Output the [X, Y] coordinate of the center of the cell containing the given text.  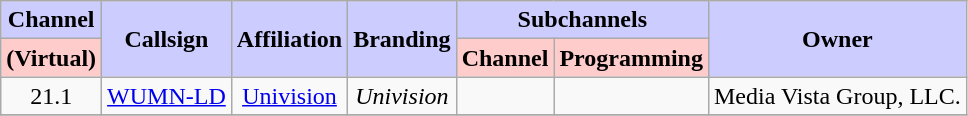
Callsign [167, 39]
Branding [402, 39]
(Virtual) [52, 58]
Affiliation [289, 39]
WUMN-LD [167, 96]
Media Vista Group, LLC. [837, 96]
Programming [632, 58]
21.1 [52, 96]
Subchannels [582, 20]
Owner [837, 39]
